Identify which cell holds the provided text, then report its [X, Y] central coordinate. 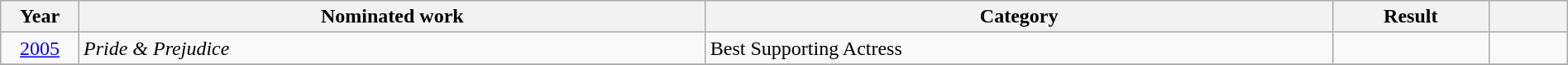
2005 [40, 48]
Best Supporting Actress [1019, 48]
Nominated work [392, 17]
Pride & Prejudice [392, 48]
Category [1019, 17]
Year [40, 17]
Result [1411, 17]
